Find where the given text appears and provide that cell's center as (X, Y) coordinate. 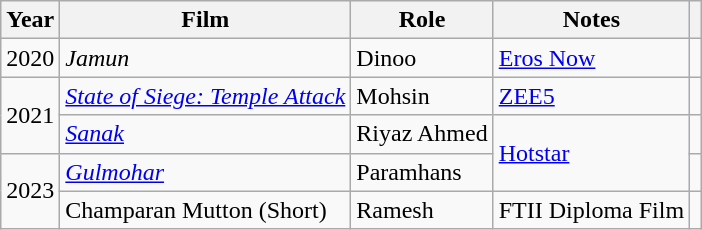
Dinoo (422, 58)
State of Siege: Temple Attack (206, 96)
Gulmohar (206, 172)
Champaran Mutton (Short) (206, 210)
Mohsin (422, 96)
Riyaz Ahmed (422, 134)
Ramesh (422, 210)
Film (206, 20)
Notes (591, 20)
Jamun (206, 58)
2021 (30, 115)
Role (422, 20)
ZEE5 (591, 96)
Hotstar (591, 153)
2023 (30, 191)
Sanak (206, 134)
2020 (30, 58)
Eros Now (591, 58)
FTII Diploma Film (591, 210)
Paramhans (422, 172)
Year (30, 20)
